Pinpoint the cell where the given text exists, returning its (X, Y) midpoint coordinate. 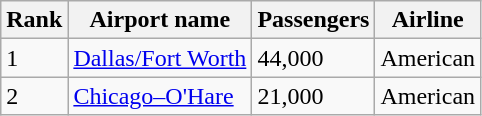
Airport name (160, 20)
1 (34, 58)
44,000 (314, 58)
Passengers (314, 20)
21,000 (314, 96)
Chicago–O'Hare (160, 96)
Rank (34, 20)
Airline (428, 20)
2 (34, 96)
Dallas/Fort Worth (160, 58)
